Output the [X, Y] coordinate of the center of the cell containing the given text.  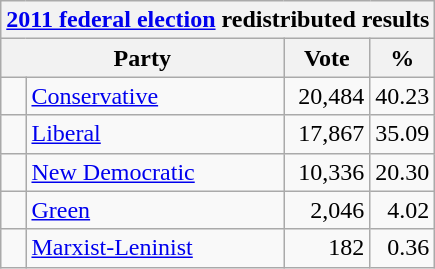
20,484 [327, 96]
10,336 [327, 172]
Green [155, 210]
20.30 [402, 172]
182 [327, 248]
% [402, 58]
New Democratic [155, 172]
Conservative [155, 96]
2011 federal election redistributed results [218, 20]
Vote [327, 58]
17,867 [327, 134]
40.23 [402, 96]
Party [142, 58]
2,046 [327, 210]
4.02 [402, 210]
35.09 [402, 134]
0.36 [402, 248]
Marxist-Leninist [155, 248]
Liberal [155, 134]
